From the cell containing the given text, extract its center point as (x, y) coordinate. 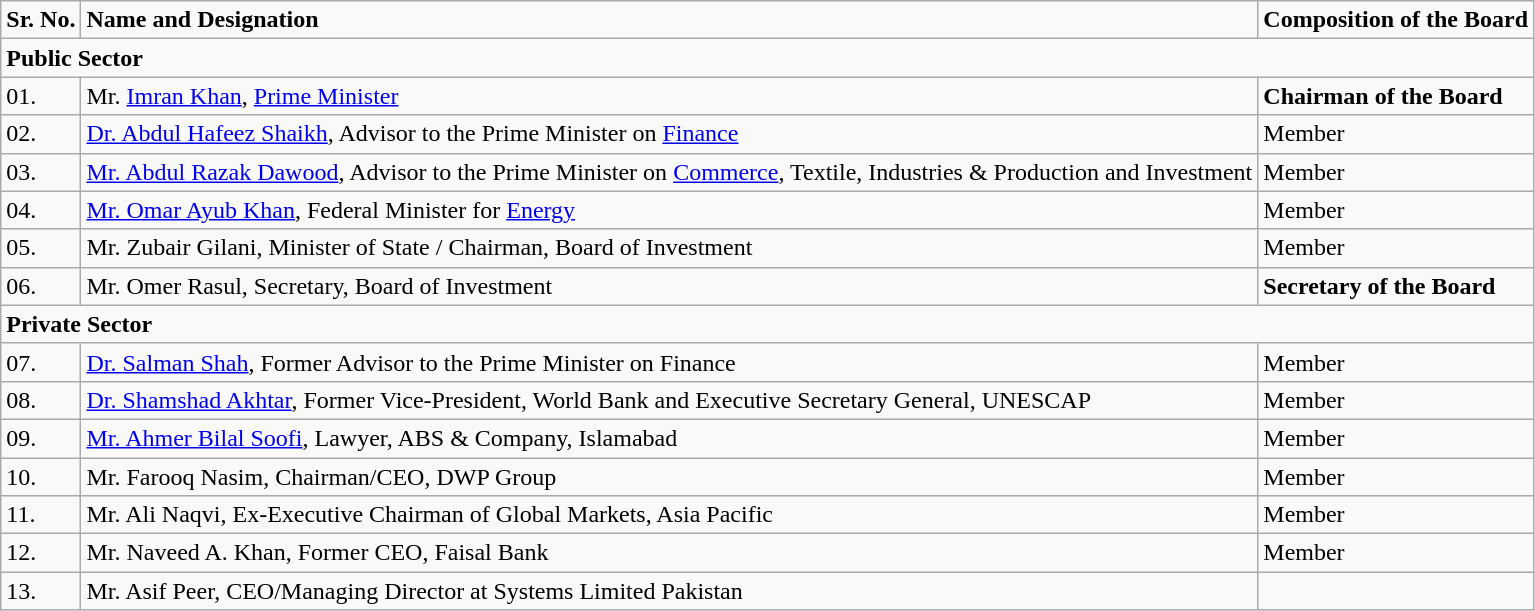
Sr. No. (41, 20)
Mr. Omer Rasul, Secretary, Board of Investment (670, 286)
Dr. Shamshad Akhtar, Former Vice-President, World Bank and Executive Secretary General, UNESCAP (670, 400)
Public Sector (768, 58)
Mr. Naveed A. Khan, Former CEO, Faisal Bank (670, 553)
Mr. Zubair Gilani, Minister of State / Chairman, Board of Investment (670, 248)
Mr. Asif Peer, CEO/Managing Director at Systems Limited Pakistan (670, 591)
Mr. Farooq Nasim, Chairman/CEO, DWP Group (670, 477)
Chairman of the Board (1396, 96)
Mr. Abdul Razak Dawood, Advisor to the Prime Minister on Commerce, Textile, Industries & Production and Investment (670, 172)
08. (41, 400)
Mr. Omar Ayub Khan, Federal Minister for Energy (670, 210)
Dr. Salman Shah, Former Advisor to the Prime Minister on Finance (670, 362)
Dr. Abdul Hafeez Shaikh, Advisor to the Prime Minister on Finance (670, 134)
02. (41, 134)
04. (41, 210)
Secretary of the Board (1396, 286)
07. (41, 362)
Private Sector (768, 324)
10. (41, 477)
12. (41, 553)
Mr. Ahmer Bilal Soofi, Lawyer, ABS & Company, Islamabad (670, 438)
05. (41, 248)
Composition of the Board (1396, 20)
11. (41, 515)
03. (41, 172)
Name and Designation (670, 20)
Mr. Ali Naqvi, Ex-Executive Chairman of Global Markets, Asia Pacific (670, 515)
Mr. Imran Khan, Prime Minister (670, 96)
09. (41, 438)
01. (41, 96)
13. (41, 591)
06. (41, 286)
